For the text-containing cell, return its midpoint in [X, Y] coordinate format. 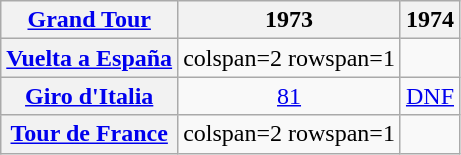
81 [290, 96]
Vuelta a España [90, 58]
1973 [290, 20]
Grand Tour [90, 20]
Tour de France [90, 134]
1974 [430, 20]
Giro d'Italia [90, 96]
DNF [430, 96]
